Return the (X, Y) coordinate for the center point of the cell that contains the specified text.  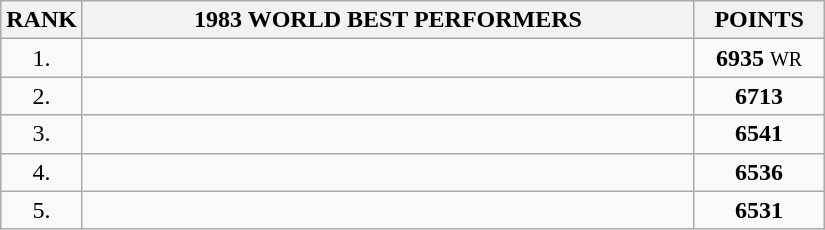
6536 (760, 172)
POINTS (760, 20)
6935 WR (760, 58)
2. (42, 96)
RANK (42, 20)
4. (42, 172)
1. (42, 58)
5. (42, 210)
6713 (760, 96)
6541 (760, 134)
1983 WORLD BEST PERFORMERS (388, 20)
6531 (760, 210)
3. (42, 134)
